Extract the (X, Y) coordinate from the center of the cell holding the provided text.  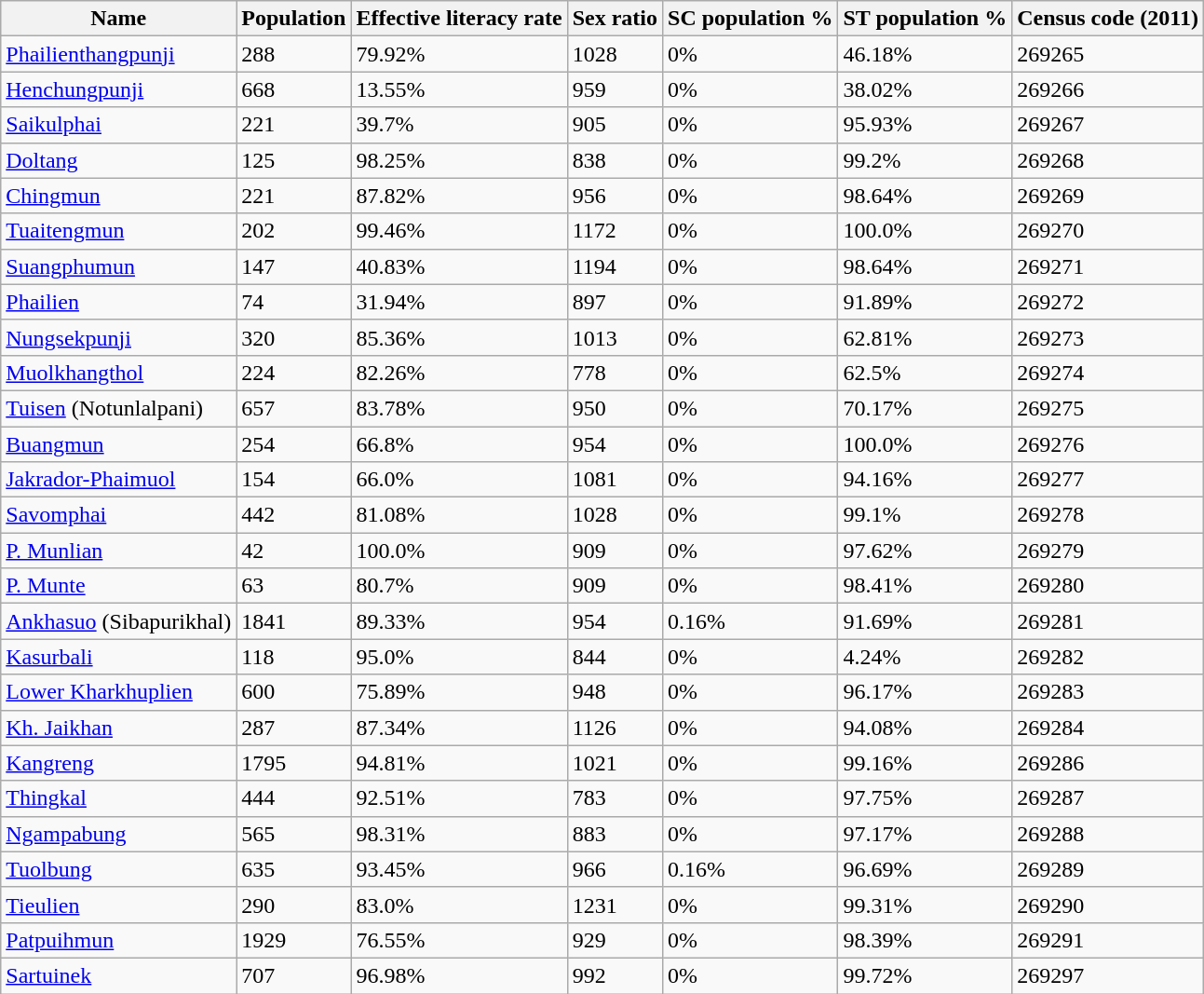
Phailienthangpunji (119, 54)
269268 (1108, 160)
1021 (615, 763)
Jakrador-Phaimuol (119, 480)
783 (615, 798)
Saikulphai (119, 125)
Sartuinek (119, 975)
83.78% (459, 408)
Savomphai (119, 515)
668 (294, 89)
269269 (1108, 196)
778 (615, 373)
269275 (1108, 408)
Census code (2011) (1108, 19)
565 (294, 834)
96.69% (926, 869)
897 (615, 302)
269280 (1108, 586)
96.17% (926, 692)
635 (294, 869)
269283 (1108, 692)
85.36% (459, 337)
97.75% (926, 798)
442 (294, 515)
269267 (1108, 125)
202 (294, 231)
79.92% (459, 54)
269297 (1108, 975)
Ngampabung (119, 834)
Kh. Jaikhan (119, 728)
98.39% (926, 940)
42 (294, 551)
657 (294, 408)
62.5% (926, 373)
269270 (1108, 231)
74 (294, 302)
Nungsekpunji (119, 337)
62.81% (926, 337)
269282 (1108, 657)
Population (294, 19)
ST population % (926, 19)
94.16% (926, 480)
Phailien (119, 302)
66.8% (459, 444)
99.1% (926, 515)
269284 (1108, 728)
99.2% (926, 160)
SC population % (751, 19)
Chingmun (119, 196)
63 (294, 586)
99.31% (926, 905)
1081 (615, 480)
269274 (1108, 373)
Name (119, 19)
269278 (1108, 515)
992 (615, 975)
948 (615, 692)
Henchungpunji (119, 89)
905 (615, 125)
Tuaitengmun (119, 231)
87.34% (459, 728)
269286 (1108, 763)
93.45% (459, 869)
70.17% (926, 408)
92.51% (459, 798)
269289 (1108, 869)
929 (615, 940)
959 (615, 89)
269277 (1108, 480)
288 (294, 54)
76.55% (459, 940)
Patpuihmun (119, 940)
97.62% (926, 551)
46.18% (926, 54)
269288 (1108, 834)
966 (615, 869)
1231 (615, 905)
99.72% (926, 975)
224 (294, 373)
883 (615, 834)
Tuisen (Notunlalpani) (119, 408)
4.24% (926, 657)
83.0% (459, 905)
31.94% (459, 302)
39.7% (459, 125)
Suangphumun (119, 266)
125 (294, 160)
254 (294, 444)
269272 (1108, 302)
1795 (294, 763)
1194 (615, 266)
95.0% (459, 657)
444 (294, 798)
269276 (1108, 444)
290 (294, 905)
97.17% (926, 834)
Buangmun (119, 444)
154 (294, 480)
Tuolbung (119, 869)
269271 (1108, 266)
81.08% (459, 515)
1841 (294, 621)
Kangreng (119, 763)
80.7% (459, 586)
Ankhasuo (Sibapurikhal) (119, 621)
1172 (615, 231)
98.31% (459, 834)
Muolkhangthol (119, 373)
Lower Kharkhuplien (119, 692)
269279 (1108, 551)
1126 (615, 728)
94.81% (459, 763)
269287 (1108, 798)
P. Munte (119, 586)
838 (615, 160)
Thingkal (119, 798)
Effective literacy rate (459, 19)
118 (294, 657)
P. Munlian (119, 551)
91.69% (926, 621)
Sex ratio (615, 19)
269281 (1108, 621)
287 (294, 728)
1929 (294, 940)
91.89% (926, 302)
94.08% (926, 728)
269265 (1108, 54)
Kasurbali (119, 657)
950 (615, 408)
38.02% (926, 89)
98.41% (926, 586)
96.98% (459, 975)
95.93% (926, 125)
Doltang (119, 160)
13.55% (459, 89)
320 (294, 337)
956 (615, 196)
600 (294, 692)
75.89% (459, 692)
707 (294, 975)
844 (615, 657)
269291 (1108, 940)
269266 (1108, 89)
99.46% (459, 231)
98.25% (459, 160)
82.26% (459, 373)
87.82% (459, 196)
40.83% (459, 266)
Tieulien (119, 905)
147 (294, 266)
66.0% (459, 480)
269290 (1108, 905)
269273 (1108, 337)
99.16% (926, 763)
1013 (615, 337)
89.33% (459, 621)
